Scan for the cell matching the given text and deliver its (X, Y) coordinate at center. 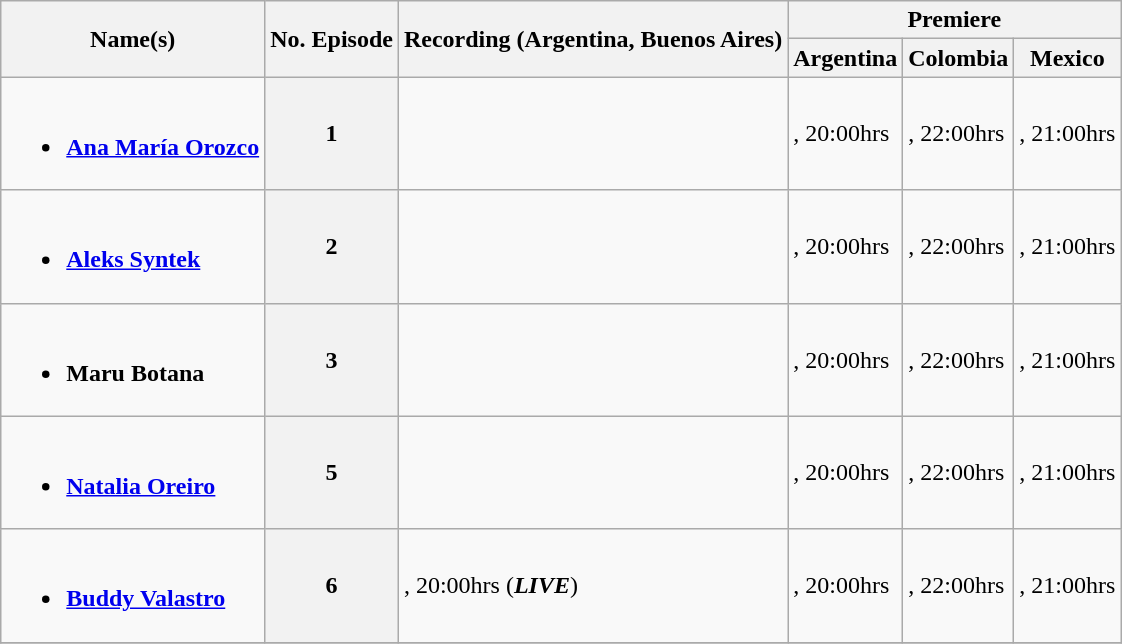
Colombia (958, 58)
5 (332, 472)
Ana María Orozco (133, 134)
Natalia Oreiro (133, 472)
Mexico (1068, 58)
Recording (Argentina, Buenos Aires) (592, 39)
Buddy Valastro (133, 586)
Name(s) (133, 39)
No. Episode (332, 39)
Maru Botana (133, 360)
2 (332, 246)
, 20:00hrs (LIVE) (592, 586)
Argentina (846, 58)
3 (332, 360)
Aleks Syntek (133, 246)
Premiere (954, 20)
6 (332, 586)
1 (332, 134)
